Output the [X, Y] coordinate of the center of the cell containing the given text.  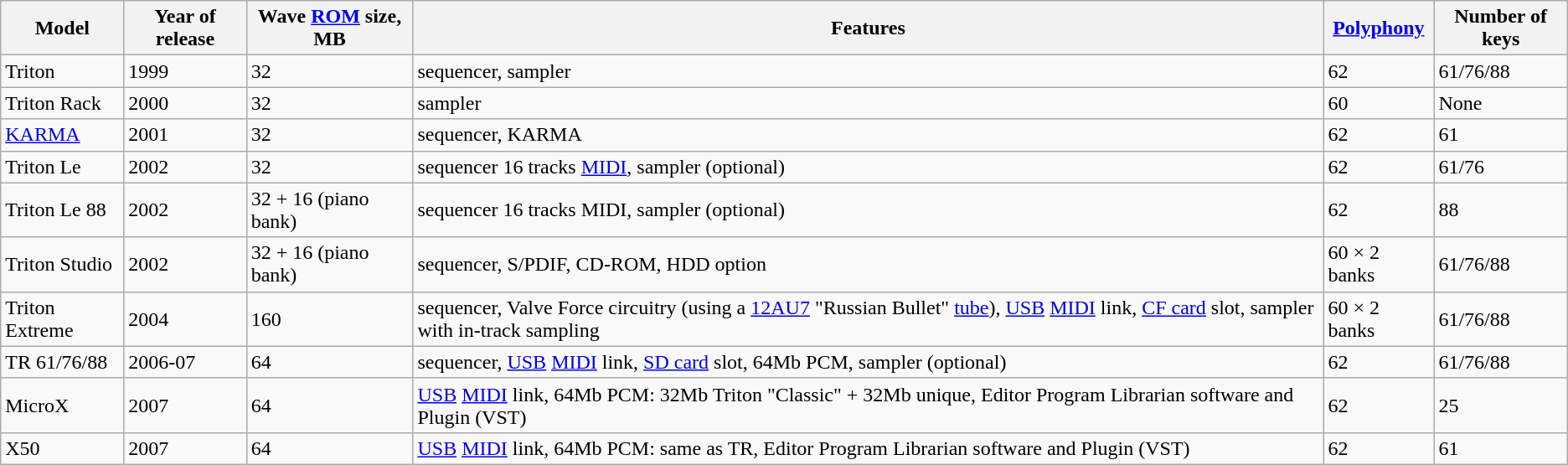
Year of release [185, 28]
Triton Extreme [62, 318]
Features [868, 28]
2001 [185, 135]
TR 61/76/88 [62, 362]
X50 [62, 448]
Number of keys [1501, 28]
Triton Le 88 [62, 209]
2004 [185, 318]
2000 [185, 103]
1999 [185, 71]
sampler [868, 103]
USB MIDI link, 64Mb PCM: same as TR, Editor Program Librarian software and Plugin (VST) [868, 448]
Triton Rack [62, 103]
2006-07 [185, 362]
60 [1379, 103]
Model [62, 28]
USB MIDI link, 64Mb PCM: 32Mb Triton "Classic" + 32Mb unique, Editor Program Librarian software and Plugin (VST) [868, 406]
MicroX [62, 406]
61/76 [1501, 167]
sequencer, KARMA [868, 135]
Triton Studio [62, 265]
sequencer, S/PDIF, CD-ROM, HDD option [868, 265]
Polyphony [1379, 28]
Triton [62, 71]
sequencer, USB MIDI link, SD card slot, 64Mb PCM, sampler (optional) [868, 362]
sequencer, sampler [868, 71]
Wave ROM size, MB [330, 28]
sequencer, Valve Force circuitry (using a 12AU7 "Russian Bullet" tube), USB MIDI link, CF card slot, sampler with in-track sampling [868, 318]
160 [330, 318]
25 [1501, 406]
Triton Le [62, 167]
None [1501, 103]
88 [1501, 209]
KARMA [62, 135]
